Return [x, y] of the center of cell containing provided text 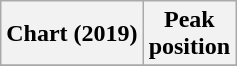
Chart (2019) [72, 34]
Peak position [189, 34]
